Search for the cell housing the specified text and yield its [x, y] center coordinate. 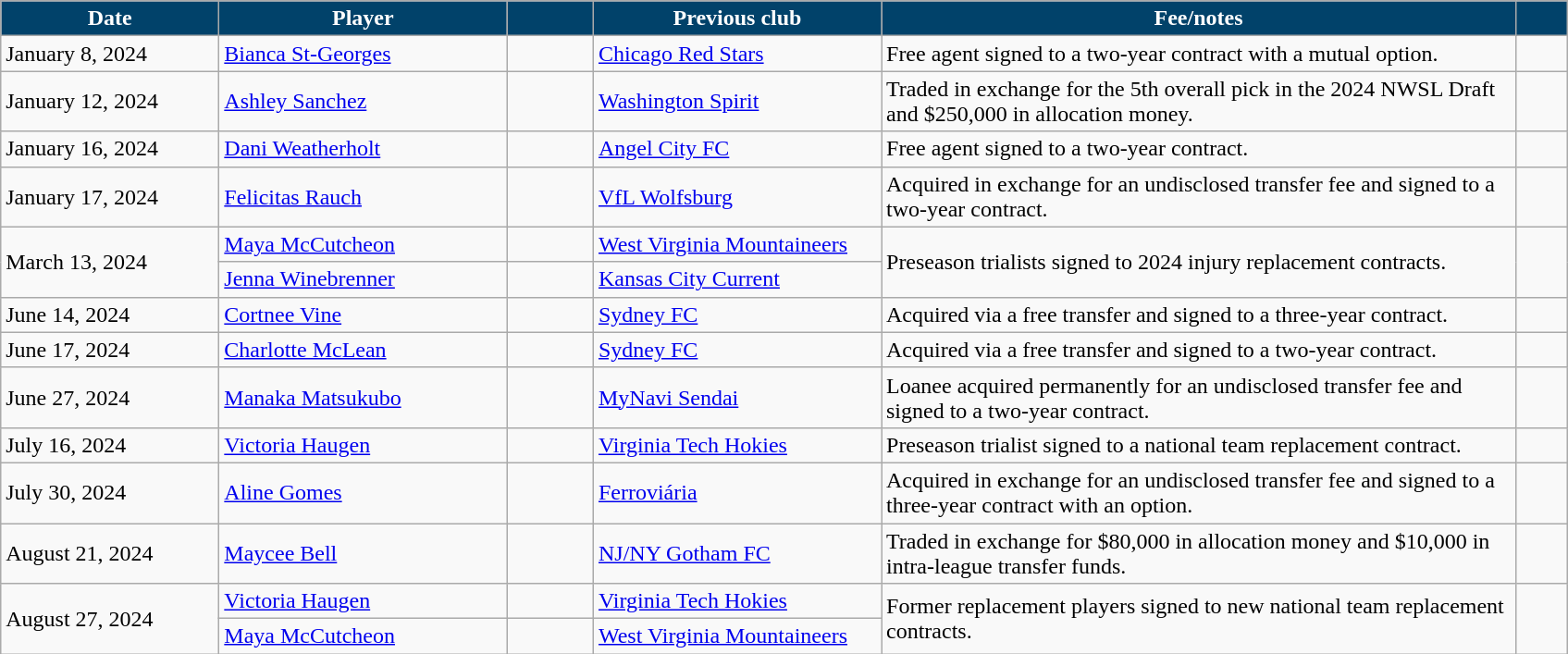
Acquired via a free transfer and signed to a three-year contract. [1198, 315]
Free agent signed to a two-year contract. [1198, 149]
Manaka Matsukubo [363, 398]
Player [363, 19]
Loanee acquired permanently for an undisclosed transfer fee and signed to a two-year contract. [1198, 398]
Angel City FC [736, 149]
August 21, 2024 [110, 553]
July 16, 2024 [110, 445]
January 17, 2024 [110, 196]
June 14, 2024 [110, 315]
January 8, 2024 [110, 54]
Date [110, 19]
Previous club [736, 19]
Dani Weatherholt [363, 149]
Felicitas Rauch [363, 196]
Jenna Winebrenner [363, 279]
VfL Wolfsburg [736, 196]
Aline Gomes [363, 492]
Former replacement players signed to new national team replacement contracts. [1198, 619]
June 17, 2024 [110, 350]
July 30, 2024 [110, 492]
MyNavi Sendai [736, 398]
Acquired in exchange for an undisclosed transfer fee and signed to a three-year contract with an option. [1198, 492]
January 12, 2024 [110, 102]
Cortnee Vine [363, 315]
March 13, 2024 [110, 262]
Preseason trialists signed to 2024 injury replacement contracts. [1198, 262]
Chicago Red Stars [736, 54]
Maycee Bell [363, 553]
NJ/NY Gotham FC [736, 553]
Ferroviária [736, 492]
Washington Spirit [736, 102]
Acquired in exchange for an undisclosed transfer fee and signed to a two-year contract. [1198, 196]
Charlotte McLean [363, 350]
Traded in exchange for the 5th overall pick in the 2024 NWSL Draft and $250,000 in allocation money. [1198, 102]
January 16, 2024 [110, 149]
Kansas City Current [736, 279]
Fee/notes [1198, 19]
Ashley Sanchez [363, 102]
Preseason trialist signed to a national team replacement contract. [1198, 445]
Bianca St-Georges [363, 54]
August 27, 2024 [110, 619]
Acquired via a free transfer and signed to a two-year contract. [1198, 350]
June 27, 2024 [110, 398]
Free agent signed to a two-year contract with a mutual option. [1198, 54]
Traded in exchange for $80,000 in allocation money and $10,000 in intra-league transfer funds. [1198, 553]
